Capture the cell that displays the provided text and extract its [X, Y] central coordinate. 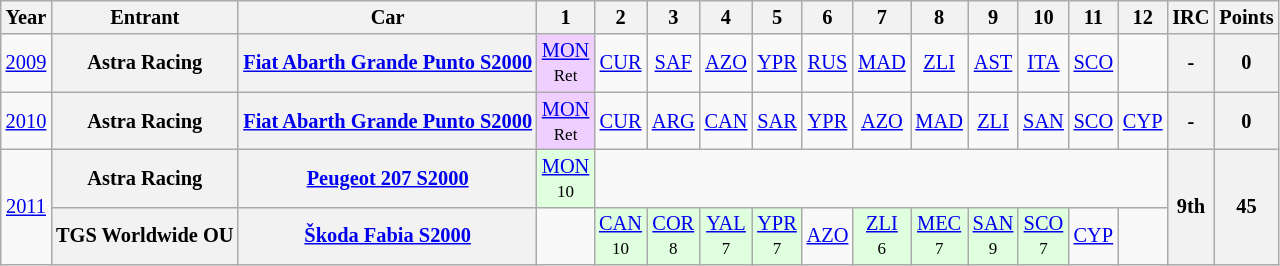
CAN [726, 121]
7 [882, 17]
1 [566, 17]
Škoda Fabia S2000 [388, 236]
Peugeot 207 S2000 [388, 178]
ARG [674, 121]
4 [726, 17]
MEC 7 [938, 236]
2 [620, 17]
TGS Worldwide OU [144, 236]
6 [828, 17]
Points [1246, 17]
9th [1190, 206]
MON 10 [566, 178]
ZLI 6 [882, 236]
YAL 7 [726, 236]
Year [26, 17]
3 [674, 17]
SAN 9 [993, 236]
SAN [1043, 121]
45 [1246, 206]
2009 [26, 63]
IRC [1190, 17]
SAF [674, 63]
Entrant [144, 17]
AST [993, 63]
11 [1094, 17]
8 [938, 17]
COR 8 [674, 236]
YPR 7 [776, 236]
12 [1142, 17]
ITA [1043, 63]
10 [1043, 17]
9 [993, 17]
SAR [776, 121]
Car [388, 17]
RUS [828, 63]
2011 [26, 206]
5 [776, 17]
SCO 7 [1043, 236]
CAN 10 [620, 236]
2010 [26, 121]
